Output the [x, y] coordinate of the center of the cell containing the given text.  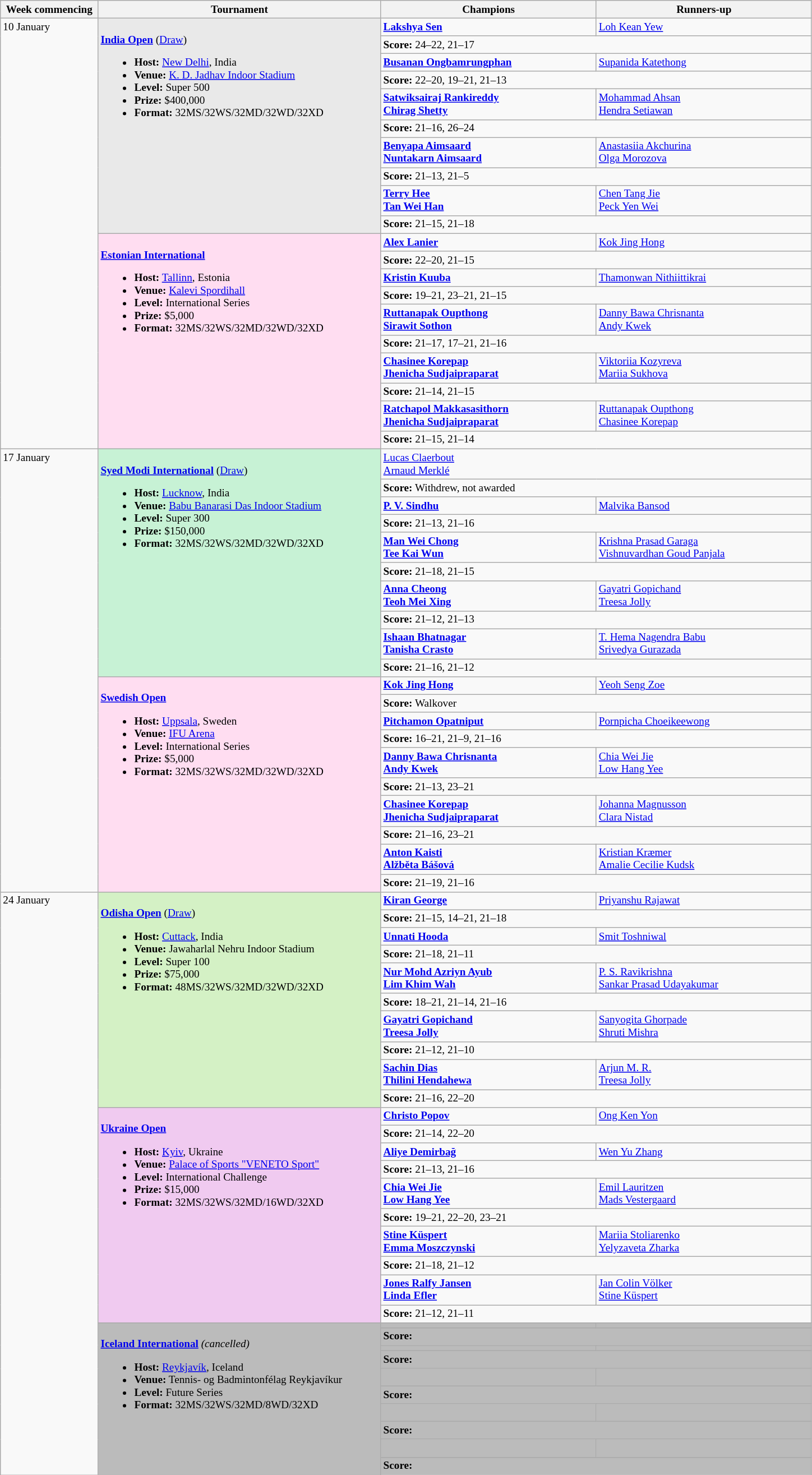
Kristin Kuuba [488, 278]
Pornpicha Choeikeewong [704, 721]
Arjun M. R. Treesa Jolly [704, 1074]
Anna Cheong Teoh Mei Xing [488, 596]
Ukraine OpenHost: Kyiv, UkraineVenue: Palace of Sports "VENETO Sport"Level: International ChallengePrize: $15,000Format: 32MS/32WS/32MD/16WD/32XD [239, 1215]
P. S. Ravikrishna Sankar Prasad Udayakumar [704, 978]
Christo Popov [488, 1116]
Emil Lauritzen Mads Vestergaard [704, 1193]
Loh Kean Yew [704, 27]
Score: 21–16, 21–12 [596, 668]
Ruttanapak Oupthong Chasinee Korepap [704, 416]
Score: 21–14, 21–15 [596, 392]
24 January [49, 1183]
Estonian InternationalHost: Tallinn, EstoniaVenue: Kalevi SpordihallLevel: International SeriesPrize: $5,000Format: 32MS/32WS/32MD/32WD/32XD [239, 341]
Score: 22–20, 21–15 [596, 260]
Priyanshu Rajawat [704, 901]
Score: 22–20, 19–21, 21–13 [596, 80]
Score: 21–15, 21–18 [596, 224]
Mohammad Ahsan Hendra Setiawan [704, 104]
Malvika Bansod [704, 506]
Ishaan Bhatnagar Tanisha Crasto [488, 644]
Score: 21–18, 21–15 [596, 571]
Man Wei Chong Tee Kai Wun [488, 547]
Swedish OpenHost: Uppsala, SwedenVenue: IFU ArenaLevel: International SeriesPrize: $5,000Format: 32MS/32WS/32MD/32WD/32XD [239, 784]
Jan Colin Völker Stine Küspert [704, 1289]
Terry Hee Tan Wei Han [488, 200]
Krishna Prasad Garaga Vishnuvardhan Goud Panjala [704, 547]
Score: 18–21, 21–14, 21–16 [596, 1002]
Ong Ken Yon [704, 1116]
Score: 21–16, 23–21 [596, 835]
Score: 21–12, 21–11 [596, 1313]
Score: 21–12, 21–10 [596, 1050]
Thamonwan Nithiittikrai [704, 278]
Supanida Katethong [704, 62]
Lucas Claerbout Arnaud Merklé [596, 464]
Score: 21–18, 21–12 [596, 1266]
Stine Küspert Emma Moszczynski [488, 1242]
Week commencing [49, 10]
Mariia Stoliarenko Yelyzaveta Zharka [704, 1242]
Score: 24–22, 21–17 [596, 45]
Kristian Kræmer Amalie Cecilie Kudsk [704, 859]
Satwiksairaj Rankireddy Chirag Shetty [488, 104]
Benyapa Aimsaard Nuntakarn Aimsaard [488, 153]
Score: 21–13, 23–21 [596, 787]
Kiran George [488, 901]
Jones Ralfy Jansen Linda Efler [488, 1289]
Score: 21–18, 21–11 [596, 954]
Anton Kaisti Alžběta Bášová [488, 859]
Odisha Open (Draw)Host: Cuttack, IndiaVenue: Jawaharlal Nehru Indoor StadiumLevel: Super 100Prize: $75,000Format: 48MS/32WS/32MD/32WD/32XD [239, 999]
Score: 21–16, 22–20 [596, 1099]
T. Hema Nagendra Babu Srivedya Gurazada [704, 644]
Johanna Magnusson Clara Nistad [704, 811]
Yeoh Seng Zoe [704, 685]
Sanyogita Ghorpade Shruti Mishra [704, 1026]
Score: 21–16, 26–24 [596, 128]
Score: Walkover [596, 703]
Anastasiia Akchurina Olga Morozova [704, 153]
P. V. Sindhu [488, 506]
Ratchapol Makkasasithorn Jhenicha Sudjaipraparat [488, 416]
Pitchamon Opatniput [488, 721]
Viktoriia Kozyreva Mariia Sukhova [704, 367]
Lakshya Sen [488, 27]
Busanan Ongbamrungphan [488, 62]
Smit Toshniwal [704, 937]
Score: 21–15, 21–14 [596, 440]
India Open (Draw)Host: New Delhi, IndiaVenue: K. D. Jadhav Indoor StadiumLevel: Super 500Prize: $400,000Format: 32MS/32WS/32MD/32WD/32XD [239, 126]
Aliye Demirbağ [488, 1152]
Unnati Hooda [488, 937]
Score: 19–21, 22–20, 23–21 [596, 1218]
Score: 21–15, 14–21, 21–18 [596, 919]
Chen Tang Jie Peck Yen Wei [704, 200]
Champions [488, 10]
Score: Withdrew, not awarded [596, 488]
10 January [49, 233]
Score: 19–21, 23–21, 21–15 [596, 296]
Score: 21–14, 22–20 [596, 1134]
Wen Yu Zhang [704, 1152]
Score: 21–12, 21–13 [596, 620]
Score: 21–17, 17–21, 21–16 [596, 344]
Score: 21–13, 21–5 [596, 177]
Alex Lanier [488, 242]
17 January [49, 670]
Tournament [239, 10]
Nur Mohd Azriyn Ayub Lim Khim Wah [488, 978]
Sachin Dias Thilini Hendahewa [488, 1074]
Score: 21–19, 21–16 [596, 883]
Score: 16–21, 21–9, 21–16 [596, 739]
Ruttanapak Oupthong Sirawit Sothon [488, 320]
Runners-up [704, 10]
